Locate the cell with the specified text and output its (x, y) center coordinate. 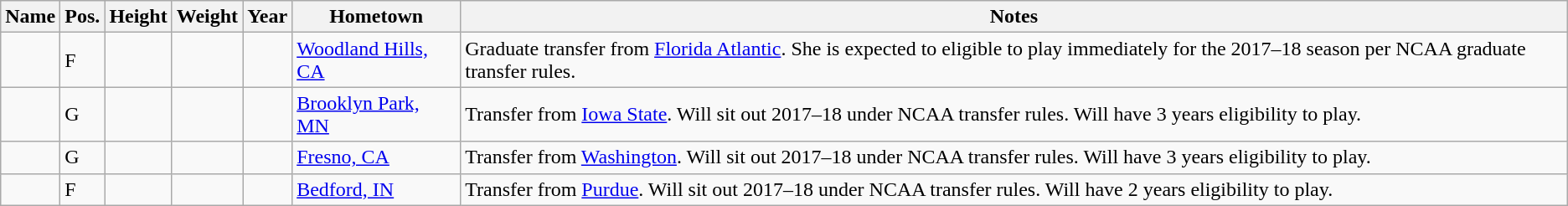
Woodland Hills, CA (377, 60)
Name (30, 17)
Transfer from Iowa State. Will sit out 2017–18 under NCAA transfer rules. Will have 3 years eligibility to play. (1014, 114)
Hometown (377, 17)
Weight (207, 17)
Year (268, 17)
Bedford, IN (377, 189)
Height (138, 17)
Fresno, CA (377, 157)
Notes (1014, 17)
Transfer from Washington. Will sit out 2017–18 under NCAA transfer rules. Will have 3 years eligibility to play. (1014, 157)
Brooklyn Park, MN (377, 114)
Graduate transfer from Florida Atlantic. She is expected to eligible to play immediately for the 2017–18 season per NCAA graduate transfer rules. (1014, 60)
Transfer from Purdue. Will sit out 2017–18 under NCAA transfer rules. Will have 2 years eligibility to play. (1014, 189)
Pos. (82, 17)
